Scan for the cell matching the given text and deliver its (X, Y) coordinate at center. 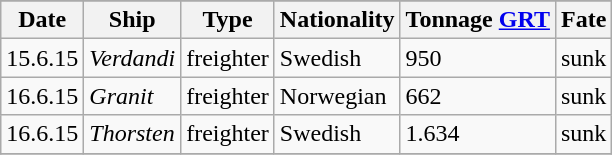
Date (42, 20)
Tonnage GRT (478, 20)
Thorsten (132, 134)
Granit (132, 96)
Nationality (337, 20)
662 (478, 96)
Norwegian (337, 96)
950 (478, 58)
Verdandi (132, 58)
15.6.15 (42, 58)
1.634 (478, 134)
Type (228, 20)
Ship (132, 20)
Fate (583, 20)
